Identify which cell holds the provided text, then report its (x, y) central coordinate. 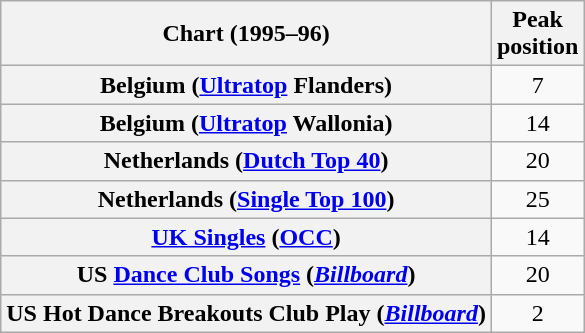
Netherlands (Dutch Top 40) (246, 161)
Peakposition (537, 34)
2 (537, 313)
Belgium (Ultratop Wallonia) (246, 123)
Belgium (Ultratop Flanders) (246, 85)
Chart (1995–96) (246, 34)
7 (537, 85)
US Hot Dance Breakouts Club Play (Billboard) (246, 313)
US Dance Club Songs (Billboard) (246, 275)
UK Singles (OCC) (246, 237)
25 (537, 199)
Netherlands (Single Top 100) (246, 199)
